Locate the cell with the specified text and output its (x, y) center coordinate. 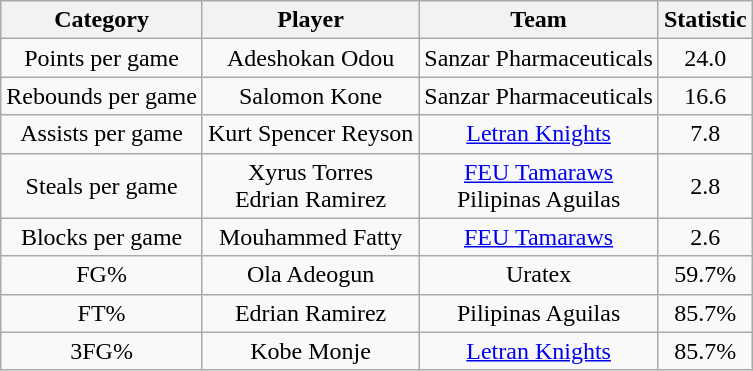
Mouhammed Fatty (310, 237)
Ola Adeogun (310, 275)
2.6 (705, 237)
24.0 (705, 58)
Blocks per game (102, 237)
3FG% (102, 351)
2.8 (705, 186)
Player (310, 20)
Adeshokan Odou (310, 58)
Xyrus TorresEdrian Ramirez (310, 186)
Kobe Monje (310, 351)
Points per game (102, 58)
Team (539, 20)
FG% (102, 275)
Pilipinas Aguilas (539, 313)
Salomon Kone (310, 96)
Steals per game (102, 186)
Statistic (705, 20)
Uratex (539, 275)
7.8 (705, 134)
Category (102, 20)
Assists per game (102, 134)
Edrian Ramirez (310, 313)
Rebounds per game (102, 96)
FT% (102, 313)
FEU Tamaraws (539, 237)
FEU TamarawsPilipinas Aguilas (539, 186)
Kurt Spencer Reyson (310, 134)
59.7% (705, 275)
16.6 (705, 96)
